Scan for the cell matching the given text and deliver its (X, Y) coordinate at center. 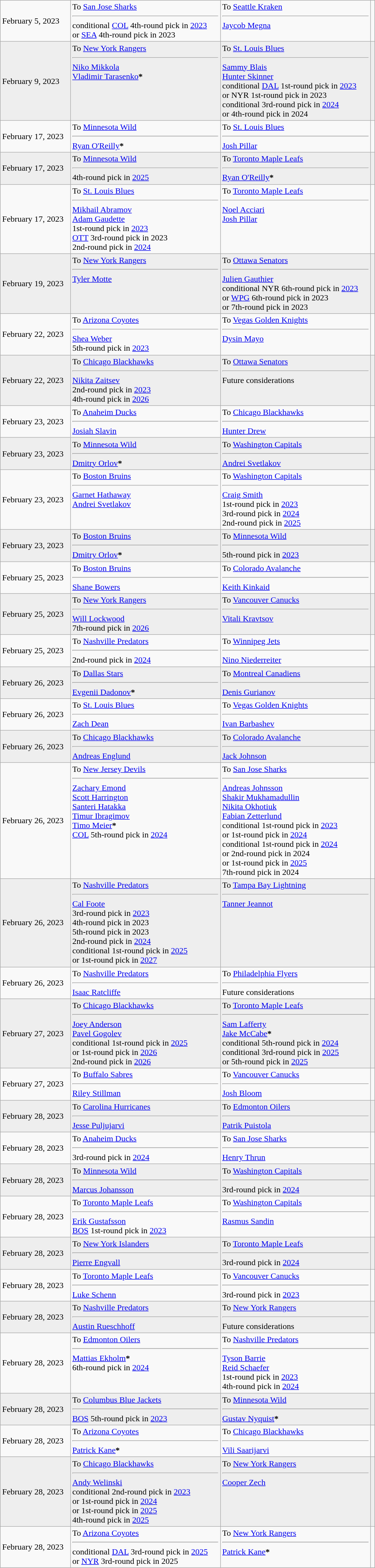
To New York IslandersPierre Engvall (145, 1253)
To Anaheim Ducks3rd-round pick in 2024 (145, 1148)
To New York RangersFuture considerations (295, 1317)
To Boston BruinsShane Bowers (145, 577)
To New Jersey DevilsZachary EmondScott HarringtonSanteri HatakkaTimur IbragimovTimo Meier*COL 5th-round pick in 2024 (145, 821)
To Washington Capitals3rd-round pick in 2024 (295, 1180)
To New York RangersTyler Motte (145, 284)
To Arizona CoyotesPatrick Kane* (145, 1441)
To Toronto Maple Leafs3rd-round pick in 2024 (295, 1253)
To Minnesota WildDmitry Orlov* (145, 453)
To Montreal CanadiensDenis Gurianov (295, 683)
To Minnesota Wild5th-round pick in 2023 (295, 545)
To Toronto Maple LeafsLuke Schenn (145, 1285)
To Chicago BlackhawksAndreas Englund (145, 747)
To Colorado AvalancheKeith Kinkaid (295, 577)
To Vegas Golden KnightsIvan Barbashev (295, 715)
To St. Louis BluesJosh Pillar (295, 136)
To Minnesota WildRyan O'Reilly* (145, 136)
To Washington CapitalsAndrei Svetlakov (295, 453)
To Vegas Golden KnightsDysin Mayo (295, 334)
To Anaheim DucksJosiah Slavin (145, 421)
To San Jose Sharksconditional COL 4th-round pick in 2023or SEA 4th-round pick in 2023 (145, 21)
To Nashville PredatorsAustin Rueschhoff (145, 1317)
February 5, 2023 (35, 21)
To Buffalo SabresRiley Stillman (145, 1084)
To San Jose SharksHenry Thrun (295, 1148)
To Toronto Maple LeafsNoel AcciariJosh Pillar (295, 219)
To Arizona Coyotesconditional DAL 3rd-round pick in 2025or NYR 3rd-round pick in 2025 (145, 1547)
To Toronto Maple LeafsSam LaffertyJake McCabe*conditional 5th-round pick in 2024conditional 3rd-round pick in 2025or 5th-round pick in 2025 (295, 1033)
To Seattle KrakenJaycob Megna (295, 21)
To Carolina HurricanesJesse Puljujarvi (145, 1116)
To Edmonton OilersPatrik Puistola (295, 1116)
To Vancouver CanucksJosh Bloom (295, 1084)
To Chicago BlackhawksAndy Welinskiconditional 2nd-round pick in 2023or 1st-round pick in 2024or 1st-round pick in 20254th-round pick in 2025 (145, 1492)
To Chicago BlackhawksVili Saarijarvi (295, 1441)
To Minnesota Wild4th-round pick in 2025 (145, 168)
To New York RangersNiko MikkolaVladimir Tarasenko* (145, 81)
To Arizona CoyotesShea Weber5th-round pick in 2023 (145, 334)
February 9, 2023 (35, 81)
To St. Louis BluesMikhail AbramovAdam Gaudette1st-round pick in 2023OTT 3rd-round pick in 20232nd-round pick in 2024 (145, 219)
To Chicago BlackhawksHunter Drew (295, 421)
To Vancouver CanucksVitali Kravtsov (295, 614)
To Ottawa SenatorsFuture considerations (295, 380)
To Toronto Maple LeafsErik GustafssonBOS 1st-round pick in 2023 (145, 1216)
To Philadelphia FlyersFuture considerations (295, 983)
To Toronto Maple LeafsRyan O'Reilly* (295, 168)
To Columbus Blue JacketsBOS 5th-round pick in 2023 (145, 1409)
To Nashville PredatorsTyson BarrieReid Schaefer1st-round pick in 20234th-round pick in 2024 (295, 1363)
To New York RangersPatrick Kane* (295, 1547)
To New York RangersCooper Zech (295, 1492)
February 19, 2023 (35, 284)
To Nashville Predators2nd-round pick in 2024 (145, 651)
To Chicago BlackhawksJoey AndersonPavel Gogolevconditional 1st-round pick in 2025or 1st-round pick in 20262nd-round pick in 2026 (145, 1033)
To Washington CapitalsCraig Smith1st-round pick in 20233rd-round pick in 20242nd-round pick in 2025 (295, 500)
To Ottawa SenatorsJulien Gauthierconditional NYR 6th-round pick in 2023or WPG 6th-round pick in 2023or 7th-round pick in 2023 (295, 284)
To Minnesota WildMarcus Johansson (145, 1180)
To Vancouver Canucks3rd-round pick in 2023 (295, 1285)
To Edmonton OilersMattias Ekholm*6th-round pick in 2024 (145, 1363)
To Nashville PredatorsIsaac Ratcliffe (145, 983)
To Boston BruinsGarnet HathawayAndrei Svetlakov (145, 500)
To New York RangersWill Lockwood7th-round pick in 2026 (145, 614)
To Dallas StarsEvgenii Dadonov* (145, 683)
To St. Louis BluesZach Dean (145, 715)
To Washington CapitalsRasmus Sandin (295, 1216)
To Boston BruinsDmitry Orlov* (145, 545)
To Tampa Bay LightningTanner Jeannot (295, 923)
To Minnesota WildGustav Nyquist* (295, 1409)
To Colorado AvalancheJack Johnson (295, 747)
To Winnipeg JetsNino Niederreiter (295, 651)
To Chicago BlackhawksNikita Zaitsev2nd-round pick in 20234th-round pick in 2026 (145, 380)
